Provide the [x, y] coordinate of the cell's center where the given text is located.  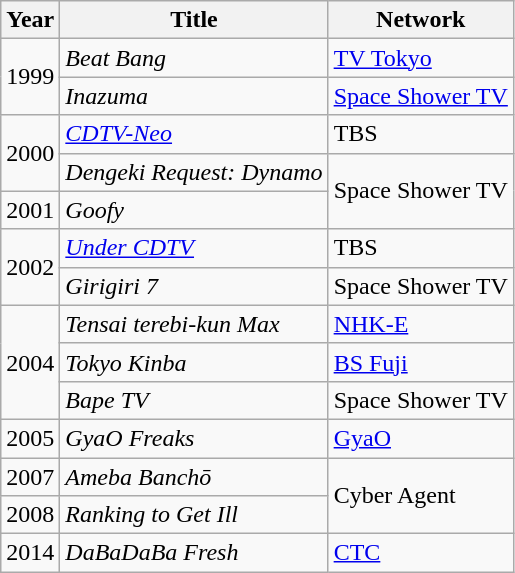
CDTV-Neo [194, 134]
Tensai terebi-kun Max [194, 324]
Year [30, 20]
2007 [30, 477]
Dengeki Request: Dynamo [194, 172]
GyaO Freaks [194, 438]
2008 [30, 515]
Goofy [194, 210]
2001 [30, 210]
Title [194, 20]
BS Fuji [420, 362]
Ranking to Get Ill [194, 515]
Bape TV [194, 400]
GyaO [420, 438]
2005 [30, 438]
2002 [30, 267]
1999 [30, 77]
Cyber Agent [420, 496]
2004 [30, 362]
2014 [30, 553]
DaBaDaBa Fresh [194, 553]
Ameba Banchō [194, 477]
TV Tokyo [420, 58]
Girigiri 7 [194, 286]
CTC [420, 553]
NHK-E [420, 324]
Under CDTV [194, 248]
Tokyo Kinba [194, 362]
2000 [30, 153]
Beat Bang [194, 58]
Inazuma [194, 96]
Network [420, 20]
